Find where the given text appears and provide that cell's center as (x, y) coordinate. 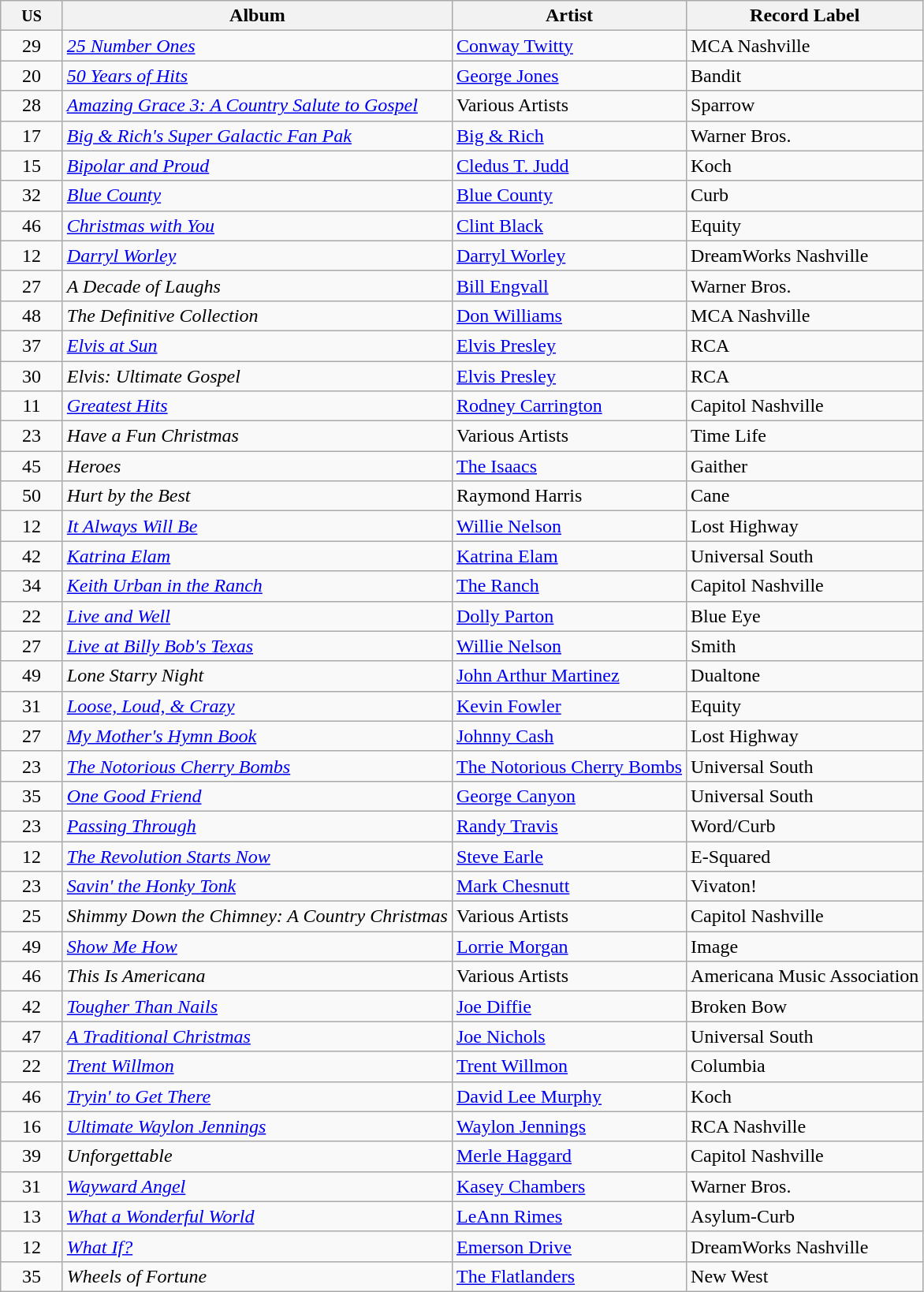
50 (32, 496)
Cane (805, 496)
Image (805, 947)
Raymond Harris (569, 496)
What If? (257, 1246)
Have a Fun Christmas (257, 436)
Waylon Jennings (569, 1126)
LeAnn Rimes (569, 1216)
Conway Twitty (569, 46)
Wayward Angel (257, 1186)
28 (32, 106)
Passing Through (257, 826)
30 (32, 376)
A Traditional Christmas (257, 1036)
Christmas with You (257, 226)
Steve Earle (569, 856)
39 (32, 1156)
25 Number Ones (257, 46)
Curb (805, 196)
Randy Travis (569, 826)
My Mother's Hymn Book (257, 736)
Vivaton! (805, 887)
Kasey Chambers (569, 1186)
34 (32, 586)
37 (32, 345)
Album (257, 16)
Elvis: Ultimate Gospel (257, 376)
What a Wonderful World (257, 1216)
25 (32, 917)
Kevin Fowler (569, 706)
Heroes (257, 466)
The Revolution Starts Now (257, 856)
John Arthur Martinez (569, 676)
Loose, Loud, & Crazy (257, 706)
Merle Haggard (569, 1156)
Smith (805, 646)
The Isaacs (569, 466)
The Flatlanders (569, 1276)
32 (32, 196)
Ultimate Waylon Jennings (257, 1126)
Broken Bow (805, 1006)
Clint Black (569, 226)
George Jones (569, 76)
Wheels of Fortune (257, 1276)
Tougher Than Nails (257, 1006)
This Is Americana (257, 976)
29 (32, 46)
Bipolar and Proud (257, 166)
Live and Well (257, 616)
Dualtone (805, 676)
Keith Urban in the Ranch (257, 586)
Joe Diffie (569, 1006)
Savin' the Honky Tonk (257, 887)
Greatest Hits (257, 406)
E-Squared (805, 856)
Asylum-Curb (805, 1216)
Bill Engvall (569, 286)
Show Me How (257, 947)
48 (32, 316)
11 (32, 406)
20 (32, 76)
Columbia (805, 1066)
Time Life (805, 436)
It Always Will Be (257, 526)
A Decade of Laughs (257, 286)
Lone Starry Night (257, 676)
Gaither (805, 466)
US (32, 16)
One Good Friend (257, 796)
Big & Rich (569, 136)
George Canyon (569, 796)
Lorrie Morgan (569, 947)
50 Years of Hits (257, 76)
Amazing Grace 3: A Country Salute to Gospel (257, 106)
Emerson Drive (569, 1246)
Don Williams (569, 316)
Shimmy Down the Chimney: A Country Christmas (257, 917)
Unforgettable (257, 1156)
17 (32, 136)
Word/Curb (805, 826)
47 (32, 1036)
New West (805, 1276)
Johnny Cash (569, 736)
Artist (569, 16)
Tryin' to Get There (257, 1096)
Blue Eye (805, 616)
Elvis at Sun (257, 345)
Rodney Carrington (569, 406)
Hurt by the Best (257, 496)
The Definitive Collection (257, 316)
Joe Nichols (569, 1036)
16 (32, 1126)
15 (32, 166)
David Lee Murphy (569, 1096)
Bandit (805, 76)
The Ranch (569, 586)
Mark Chesnutt (569, 887)
Big & Rich's Super Galactic Fan Pak (257, 136)
Americana Music Association (805, 976)
RCA Nashville (805, 1126)
Live at Billy Bob's Texas (257, 646)
Dolly Parton (569, 616)
45 (32, 466)
Record Label (805, 16)
Sparrow (805, 106)
13 (32, 1216)
Cledus T. Judd (569, 166)
